Output the [X, Y] coordinate of the center of the cell containing the given text.  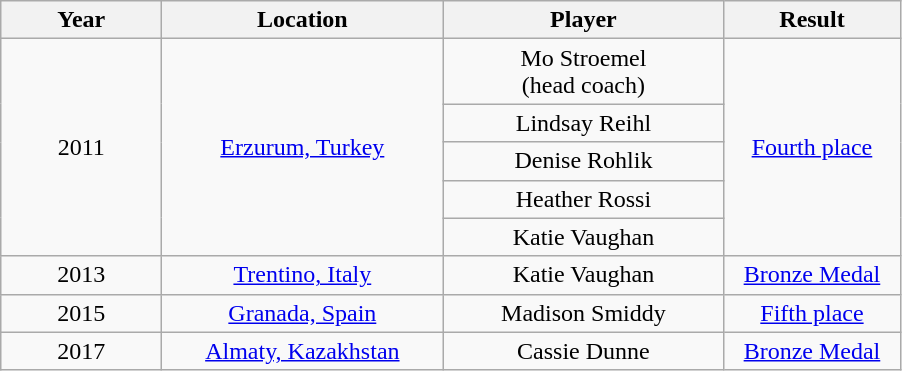
Cassie Dunne [584, 351]
Trentino, Italy [302, 275]
Player [584, 20]
2015 [82, 313]
Denise Rohlik [584, 161]
Madison Smiddy [584, 313]
2013 [82, 275]
2011 [82, 148]
Granada, Spain [302, 313]
Almaty, Kazakhstan [302, 351]
Year [82, 20]
Erzurum, Turkey [302, 148]
2017 [82, 351]
Result [812, 20]
Heather Rossi [584, 199]
Mo Stroemel(head coach) [584, 72]
Location [302, 20]
Fourth place [812, 148]
Lindsay Reihl [584, 123]
Fifth place [812, 313]
